Capture the cell that displays the provided text and extract its (X, Y) central coordinate. 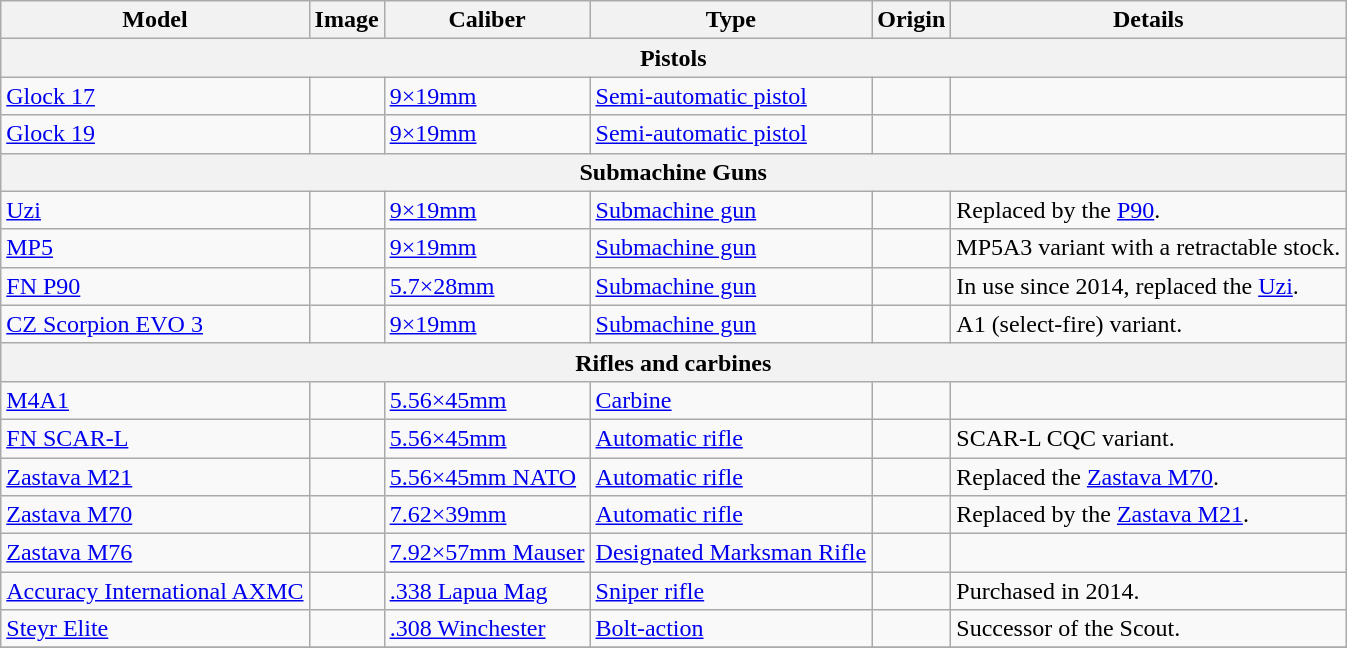
Uzi (155, 210)
Replaced by the P90. (1148, 210)
MP5 (155, 248)
CZ Scorpion EVO 3 (155, 324)
Accuracy International AXMC (155, 591)
In use since 2014, replaced the Uzi. (1148, 286)
Type (731, 20)
Replaced the Zastava M70. (1148, 477)
Steyr Elite (155, 629)
M4A1 (155, 400)
Replaced by the Zastava M21. (1148, 515)
Zastava M76 (155, 553)
Glock 17 (155, 96)
Zastava M70 (155, 515)
Carbine (731, 400)
A1 (select-fire) variant. (1148, 324)
Model (155, 20)
Pistols (674, 58)
7.92×57mm Mauser (487, 553)
Sniper rifle (731, 591)
Rifles and carbines (674, 362)
FN P90 (155, 286)
.338 Lapua Mag (487, 591)
.308 Winchester (487, 629)
Glock 19 (155, 134)
Caliber (487, 20)
Zastava M21 (155, 477)
Submachine Guns (674, 172)
Purchased in 2014. (1148, 591)
Designated Marksman Rifle (731, 553)
5.56×45mm NATO (487, 477)
FN SCAR-L (155, 438)
Origin (912, 20)
Successor of the Scout. (1148, 629)
7.62×39mm (487, 515)
Details (1148, 20)
Bolt-action (731, 629)
SCAR-L CQC variant. (1148, 438)
Image (346, 20)
5.7×28mm (487, 286)
MP5A3 variant with a retractable stock. (1148, 248)
